From the cell containing the given text, extract its center point as [x, y] coordinate. 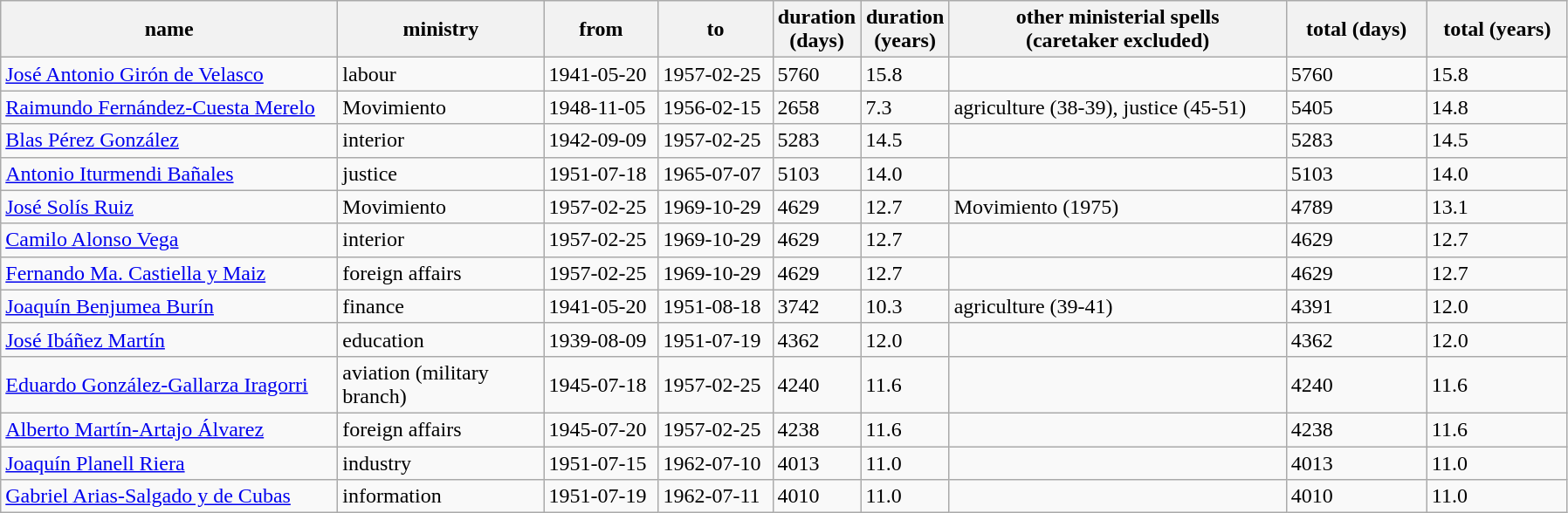
1942-09-09 [601, 140]
5405 [1357, 107]
Camilo Alonso Vega [169, 240]
José Solís Ruiz [169, 207]
14.8 [1496, 107]
finance [441, 306]
1956-02-15 [716, 107]
education [441, 339]
total (days) [1357, 30]
1945-07-20 [601, 429]
total (years) [1496, 30]
13.1 [1496, 207]
1951-08-18 [716, 306]
justice [441, 174]
Movimiento (1975) [1118, 207]
3742 [817, 306]
Raimundo Fernández-Cuesta Merelo [169, 107]
other ministerial spells (caretaker excluded) [1118, 30]
ministry [441, 30]
Eduardo González-Gallarza Iragorri [169, 384]
2658 [817, 107]
name [169, 30]
1948-11-05 [601, 107]
information [441, 496]
agriculture (38-39), justice (45-51) [1118, 107]
duration (days) [817, 30]
duration (years) [904, 30]
1939-08-09 [601, 339]
1962-07-11 [716, 496]
Joaquín Planell Riera [169, 463]
1951-07-18 [601, 174]
4391 [1357, 306]
1951-07-15 [601, 463]
1965-07-07 [716, 174]
1945-07-18 [601, 384]
Joaquín Benjumea Burín [169, 306]
10.3 [904, 306]
Antonio Iturmendi Bañales [169, 174]
1962-07-10 [716, 463]
7.3 [904, 107]
agriculture (39-41) [1118, 306]
Blas Pérez González [169, 140]
Alberto Martín-Artajo Álvarez [169, 429]
Fernando Ma. Castiella y Maiz [169, 273]
aviation (military branch) [441, 384]
from [601, 30]
José Ibáñez Martín [169, 339]
to [716, 30]
José Antonio Girón de Velasco [169, 74]
Gabriel Arias-Salgado y de Cubas [169, 496]
labour [441, 74]
industry [441, 463]
4789 [1357, 207]
